Provide the (x, y) coordinate of the cell's center where the given text is located.  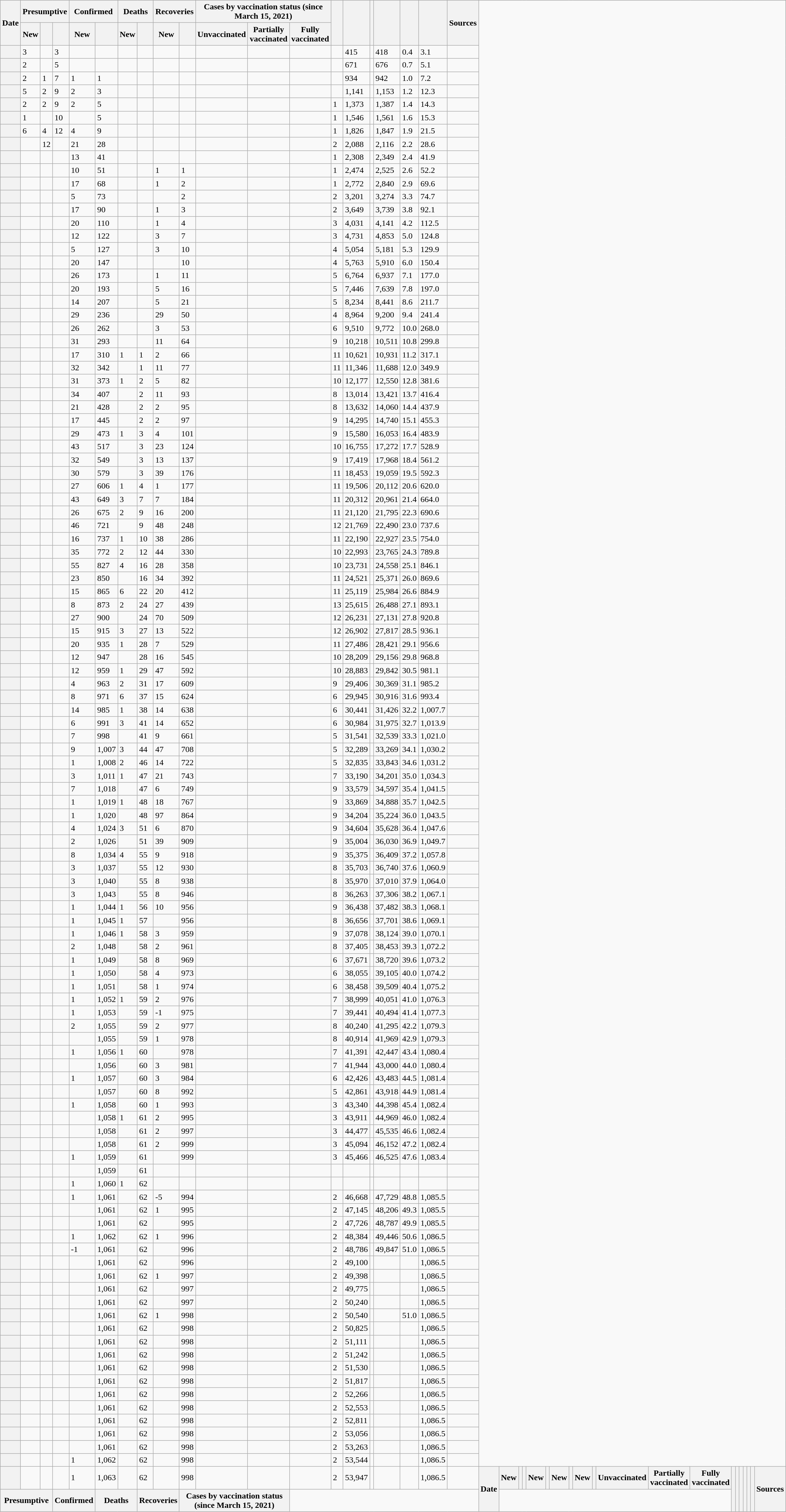
49,100 (357, 1263)
5,054 (357, 249)
44.0 (409, 1065)
1,141 (357, 91)
24,558 (387, 565)
977 (187, 1026)
947 (106, 657)
19,059 (387, 473)
2,525 (387, 170)
592 (187, 670)
1.4 (409, 104)
13.7 (409, 394)
38.2 (409, 894)
992 (187, 1092)
32,539 (387, 736)
129.9 (433, 249)
14,295 (357, 420)
918 (187, 855)
24,521 (357, 578)
42,861 (357, 1092)
122 (106, 236)
994 (187, 1197)
27.1 (409, 605)
721 (106, 526)
51,817 (357, 1381)
1,008 (106, 762)
30,441 (357, 710)
124 (187, 447)
545 (187, 657)
445 (106, 420)
49.9 (409, 1223)
483.9 (433, 434)
28.6 (433, 144)
29,156 (387, 657)
41.0 (409, 999)
1,069.1 (433, 920)
976 (187, 999)
23,765 (387, 552)
36.0 (409, 815)
3,739 (387, 210)
35 (82, 552)
961 (187, 947)
211.7 (433, 302)
37,671 (357, 960)
48,384 (357, 1236)
22,490 (387, 526)
7.8 (409, 289)
36,263 (357, 894)
38,124 (387, 934)
708 (187, 749)
373 (106, 381)
1,048 (106, 947)
110 (106, 223)
342 (106, 368)
35,375 (357, 855)
1,020 (106, 815)
36,438 (357, 907)
35,970 (357, 881)
28,209 (357, 657)
46,668 (357, 1197)
23.0 (409, 526)
30,369 (387, 684)
1,043.5 (433, 815)
51,111 (357, 1342)
8,234 (357, 302)
358 (187, 565)
10,511 (387, 341)
36,656 (357, 920)
45,466 (357, 1157)
16,053 (387, 434)
722 (187, 762)
4,731 (357, 236)
26.6 (409, 591)
1.2 (409, 91)
473 (106, 434)
1,046 (106, 934)
920.8 (433, 618)
28.5 (409, 631)
743 (187, 776)
3,649 (357, 210)
3,274 (387, 197)
2.2 (409, 144)
29.8 (409, 657)
1,077.3 (433, 1012)
846.1 (433, 565)
1,047.6 (433, 828)
1.0 (409, 78)
12.8 (409, 381)
1,060 (106, 1184)
82 (187, 381)
737 (106, 539)
39,105 (387, 973)
1,007.7 (433, 710)
6,764 (357, 276)
7,639 (387, 289)
1,847 (387, 131)
95 (187, 407)
66 (187, 354)
528.9 (433, 447)
49,446 (387, 1236)
418 (387, 52)
0.4 (409, 52)
11,346 (357, 368)
51,530 (357, 1368)
963 (106, 684)
9,772 (387, 328)
23,731 (357, 565)
34,888 (387, 802)
1,018 (106, 789)
317.1 (433, 354)
42,426 (357, 1078)
48.8 (409, 1197)
1,026 (106, 842)
3.3 (409, 197)
870 (187, 828)
44.9 (409, 1092)
675 (106, 512)
984 (187, 1078)
1.9 (409, 131)
3,201 (357, 197)
6,937 (387, 276)
971 (106, 697)
286 (187, 539)
41,944 (357, 1065)
15.1 (409, 420)
349.9 (433, 368)
39.0 (409, 934)
12.3 (433, 91)
8,964 (357, 315)
10.8 (409, 341)
37.6 (409, 868)
40.4 (409, 986)
51,242 (357, 1355)
869.6 (433, 578)
934 (357, 78)
416.4 (433, 394)
45,535 (387, 1131)
25,615 (357, 605)
197.0 (433, 289)
1,030.2 (433, 749)
33,843 (387, 762)
36,740 (387, 868)
12.0 (409, 368)
3.1 (433, 52)
1,063 (106, 1478)
47,145 (357, 1210)
549 (106, 460)
893.1 (433, 605)
45.4 (409, 1105)
1,034.3 (433, 776)
37,010 (387, 881)
36,409 (387, 855)
21,769 (357, 526)
299.8 (433, 341)
11,688 (387, 368)
112.5 (433, 223)
34.6 (409, 762)
609 (187, 684)
15,580 (357, 434)
749 (187, 789)
39.3 (409, 947)
330 (187, 552)
1,826 (357, 131)
50,825 (357, 1328)
754.0 (433, 539)
34,604 (357, 828)
248 (187, 526)
915 (106, 631)
20,961 (387, 499)
53,947 (357, 1478)
5,910 (387, 262)
73 (106, 197)
1.6 (409, 118)
48,206 (387, 1210)
49.3 (409, 1210)
827 (106, 565)
34.1 (409, 749)
981 (187, 1065)
42.2 (409, 1026)
1,043 (106, 894)
207 (106, 302)
19,506 (357, 486)
993 (187, 1105)
39,441 (357, 1012)
415 (357, 52)
32,289 (357, 749)
690.6 (433, 512)
35,224 (387, 815)
38,055 (357, 973)
975 (187, 1012)
0.7 (409, 65)
37,306 (387, 894)
177.0 (433, 276)
7.2 (433, 78)
56 (145, 907)
27,131 (387, 618)
262 (106, 328)
19.5 (409, 473)
177 (187, 486)
50,540 (357, 1315)
652 (187, 723)
9,200 (387, 315)
11.2 (409, 354)
21.5 (433, 131)
33,579 (357, 789)
509 (187, 618)
1,074.2 (433, 973)
1,024 (106, 828)
5.0 (409, 236)
47.2 (409, 1144)
2,772 (357, 184)
36.4 (409, 828)
22,927 (387, 539)
18.4 (409, 460)
10.0 (409, 328)
52,811 (357, 1420)
25,371 (387, 578)
22 (145, 591)
74.7 (433, 197)
1,083.4 (433, 1157)
392 (187, 578)
50,240 (357, 1302)
124.8 (433, 236)
767 (187, 802)
17.7 (409, 447)
176 (187, 473)
737.6 (433, 526)
772 (106, 552)
43,000 (387, 1065)
200 (187, 512)
624 (187, 697)
973 (187, 973)
32.7 (409, 723)
936.1 (433, 631)
638 (187, 710)
2,308 (357, 157)
90 (106, 210)
38.3 (409, 907)
1,037 (106, 868)
32.2 (409, 710)
12,177 (357, 381)
31,541 (357, 736)
930 (187, 868)
47,726 (357, 1223)
3.8 (409, 210)
1,057.8 (433, 855)
1,373 (357, 104)
20,112 (387, 486)
44,969 (387, 1118)
1,387 (387, 104)
13,632 (357, 407)
32,835 (357, 762)
137 (187, 460)
49,847 (387, 1250)
865 (106, 591)
35.7 (409, 802)
46.0 (409, 1118)
37.2 (409, 855)
52.2 (433, 170)
1,053 (106, 1012)
27.8 (409, 618)
592.3 (433, 473)
13,421 (387, 394)
37,482 (387, 907)
29.1 (409, 644)
26.0 (409, 578)
22,993 (357, 552)
36,030 (387, 842)
8.6 (409, 302)
33,269 (387, 749)
26,488 (387, 605)
439 (187, 605)
5,181 (387, 249)
46,152 (387, 1144)
993.4 (433, 697)
968.8 (433, 657)
1,561 (387, 118)
15.3 (433, 118)
41,295 (387, 1026)
909 (187, 842)
9,510 (357, 328)
193 (106, 289)
14.4 (409, 407)
22.3 (409, 512)
1,045 (106, 920)
33,869 (357, 802)
28,421 (387, 644)
14,740 (387, 420)
4.2 (409, 223)
7.1 (409, 276)
31,975 (387, 723)
1,034 (106, 855)
39,509 (387, 986)
18 (167, 802)
10,931 (387, 354)
956.6 (433, 644)
43.4 (409, 1052)
974 (187, 986)
529 (187, 644)
43,483 (387, 1078)
64 (187, 341)
53,263 (357, 1447)
41,969 (387, 1039)
455.3 (433, 420)
37,701 (387, 920)
28,883 (357, 670)
34,597 (387, 789)
1,049.7 (433, 842)
25.1 (409, 565)
37,078 (357, 934)
2.9 (409, 184)
561.2 (433, 460)
31.1 (409, 684)
1,072.2 (433, 947)
1,040 (106, 881)
53,056 (357, 1434)
38,720 (387, 960)
23.5 (409, 539)
8,441 (387, 302)
30.5 (409, 670)
43,911 (357, 1118)
68 (106, 184)
850 (106, 578)
1,049 (106, 960)
49,398 (357, 1276)
25,119 (357, 591)
1,050 (106, 973)
42.9 (409, 1039)
46,525 (387, 1157)
50 (187, 315)
661 (187, 736)
1,051 (106, 986)
4,141 (387, 223)
935 (106, 644)
620.0 (433, 486)
53 (187, 328)
7,446 (357, 289)
20,312 (357, 499)
17,968 (387, 460)
428 (106, 407)
22,190 (357, 539)
26,231 (357, 618)
101 (187, 434)
44.5 (409, 1078)
17,419 (357, 460)
16,755 (357, 447)
942 (387, 78)
42,447 (387, 1052)
35.4 (409, 789)
985.2 (433, 684)
241.4 (433, 315)
1,041.5 (433, 789)
147 (106, 262)
26,902 (357, 631)
671 (357, 65)
92.1 (433, 210)
5.3 (409, 249)
579 (106, 473)
21.4 (409, 499)
93 (187, 394)
16.4 (409, 434)
44,477 (357, 1131)
30 (82, 473)
268.0 (433, 328)
1,007 (106, 749)
29,945 (357, 697)
35,004 (357, 842)
10,218 (357, 341)
27,486 (357, 644)
1,546 (357, 118)
41.4 (409, 1012)
31,426 (387, 710)
35.0 (409, 776)
48,787 (387, 1223)
1,075.2 (433, 986)
1,068.1 (433, 907)
52,266 (357, 1394)
27,817 (387, 631)
649 (106, 499)
35,628 (387, 828)
29,842 (387, 670)
2.6 (409, 170)
381.6 (433, 381)
1,073.2 (433, 960)
47.6 (409, 1157)
407 (106, 394)
1,042.5 (433, 802)
1,067.1 (433, 894)
30,984 (357, 723)
9.4 (409, 315)
38.6 (409, 920)
33.3 (409, 736)
18,453 (357, 473)
21,120 (357, 512)
34,204 (357, 815)
522 (187, 631)
900 (106, 618)
6.0 (409, 262)
14.3 (433, 104)
864 (187, 815)
43,340 (357, 1105)
1,064.0 (433, 881)
35,703 (357, 868)
1,019 (106, 802)
5,763 (357, 262)
36.9 (409, 842)
77 (187, 368)
43,918 (387, 1092)
37,405 (357, 947)
17,272 (387, 447)
25,984 (387, 591)
293 (106, 341)
127 (106, 249)
10,621 (357, 354)
150.4 (433, 262)
606 (106, 486)
40,051 (387, 999)
-5 (167, 1197)
2,116 (387, 144)
184 (187, 499)
664.0 (433, 499)
1,021.0 (433, 736)
1,052 (106, 999)
1,044 (106, 907)
24.3 (409, 552)
46.6 (409, 1131)
412 (187, 591)
13,014 (357, 394)
14,060 (387, 407)
236 (106, 315)
50.6 (409, 1236)
5.1 (433, 65)
52,553 (357, 1407)
39.6 (409, 960)
4,853 (387, 236)
34,201 (387, 776)
20.6 (409, 486)
41.9 (433, 157)
946 (187, 894)
969 (187, 960)
517 (106, 447)
310 (106, 354)
40,240 (357, 1026)
31.6 (409, 697)
33,190 (357, 776)
40.0 (409, 973)
2,349 (387, 157)
37.9 (409, 881)
40,914 (357, 1039)
48,786 (357, 1250)
30,916 (387, 697)
44,398 (387, 1105)
38,458 (357, 986)
884.9 (433, 591)
985 (106, 710)
37 (145, 697)
2,088 (357, 144)
47,729 (387, 1197)
49,775 (357, 1289)
981.1 (433, 670)
991 (106, 723)
173 (106, 276)
29,406 (357, 684)
38,999 (357, 999)
1,011 (106, 776)
2.4 (409, 157)
40,494 (387, 1012)
12,550 (387, 381)
873 (106, 605)
21,795 (387, 512)
676 (387, 65)
38,453 (387, 947)
57 (145, 920)
4,031 (357, 223)
789.8 (433, 552)
437.9 (433, 407)
45,094 (357, 1144)
1,076.3 (433, 999)
1,060.9 (433, 868)
70 (167, 618)
2,840 (387, 184)
69.6 (433, 184)
41,391 (357, 1052)
53,544 (357, 1460)
2,474 (357, 170)
1,070.1 (433, 934)
1,153 (387, 91)
1,013.9 (433, 723)
1,031.2 (433, 762)
938 (187, 881)
